Provide the [X, Y] coordinate of the cell's center where the given text is located.  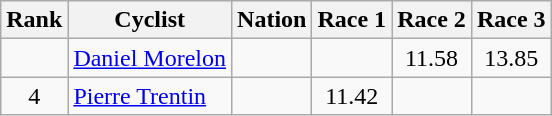
Cyclist [150, 20]
Race 1 [352, 20]
11.58 [432, 58]
11.42 [352, 96]
Daniel Morelon [150, 58]
Race 3 [511, 20]
13.85 [511, 58]
4 [34, 96]
Race 2 [432, 20]
Nation [272, 20]
Pierre Trentin [150, 96]
Rank [34, 20]
